Provide the (X, Y) coordinate of the cell's center where the given text is located.  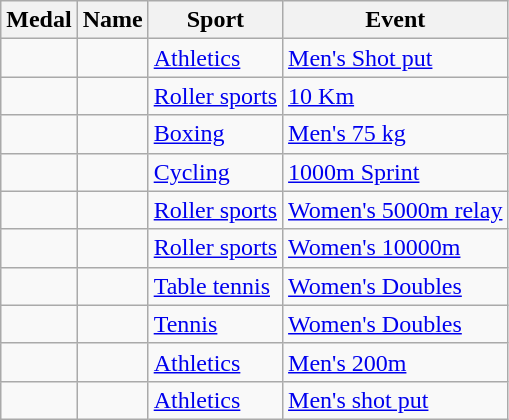
Medal (39, 20)
Women's 10000m (396, 248)
1000m Sprint (396, 172)
Table tennis (215, 286)
Tennis (215, 324)
Event (396, 20)
Men's Shot put (396, 58)
Sport (215, 20)
Boxing (215, 134)
10 Km (396, 96)
Men's 75 kg (396, 134)
Cycling (215, 172)
Women's 5000m relay (396, 210)
Men's shot put (396, 400)
Name (112, 20)
Men's 200m (396, 362)
